Determine the (X, Y) coordinate at the center of the cell enclosing the given text.  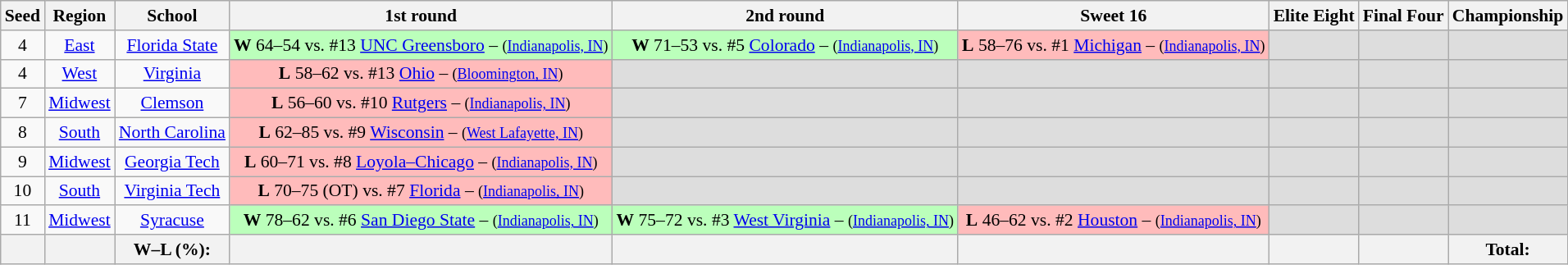
Total: (1508, 249)
L 56–60 vs. #10 Rutgers – (Indianapolis, IN) (421, 103)
Virginia (172, 74)
School (172, 16)
Florida State (172, 45)
East (80, 45)
L 46–62 vs. #2 Houston – (Indianapolis, IN) (1114, 221)
8 (23, 133)
7 (23, 103)
2nd round (785, 16)
North Carolina (172, 133)
L 70–75 (OT) vs. #7 Florida – (Indianapolis, IN) (421, 191)
Championship (1508, 16)
Region (80, 16)
10 (23, 191)
Final Four (1404, 16)
W 64–54 vs. #13 UNC Greensboro – (Indianapolis, IN) (421, 45)
1st round (421, 16)
Syracuse (172, 221)
W 75–72 vs. #3 West Virginia – (Indianapolis, IN) (785, 221)
Clemson (172, 103)
Virginia Tech (172, 191)
W 71–53 vs. #5 Colorado – (Indianapolis, IN) (785, 45)
11 (23, 221)
W 78–62 vs. #6 San Diego State – (Indianapolis, IN) (421, 221)
L 60–71 vs. #8 Loyola–Chicago – (Indianapolis, IN) (421, 162)
West (80, 74)
L 62–85 vs. #9 Wisconsin – (West Lafayette, IN) (421, 133)
W–L (%): (172, 249)
Sweet 16 (1114, 16)
L 58–62 vs. #13 Ohio – (Bloomington, IN) (421, 74)
L 58–76 vs. #1 Michigan – (Indianapolis, IN) (1114, 45)
Seed (23, 16)
9 (23, 162)
Georgia Tech (172, 162)
Elite Eight (1314, 16)
